Scan for the cell matching the given text and deliver its [x, y] coordinate at center. 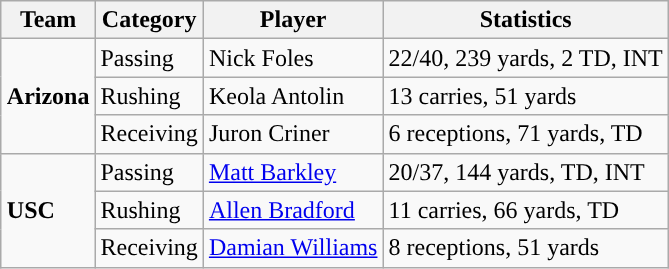
13 carries, 51 yards [526, 96]
Nick Foles [293, 58]
8 receptions, 51 yards [526, 248]
Arizona [48, 96]
Damian Williams [293, 248]
Team [48, 20]
20/37, 144 yards, TD, INT [526, 172]
Statistics [526, 20]
USC [48, 210]
22/40, 239 yards, 2 TD, INT [526, 58]
Juron Criner [293, 134]
Matt Barkley [293, 172]
Keola Antolin [293, 96]
Player [293, 20]
6 receptions, 71 yards, TD [526, 134]
Allen Bradford [293, 210]
Category [149, 20]
11 carries, 66 yards, TD [526, 210]
